From the cell containing the given text, extract its center point as (X, Y) coordinate. 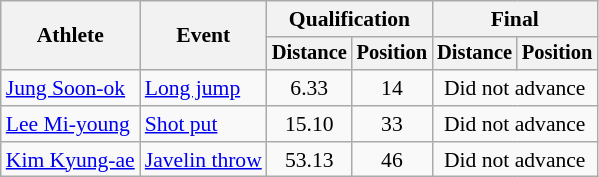
Lee Mi-young (70, 124)
33 (392, 124)
Jung Soon-ok (70, 88)
6.33 (310, 88)
Final (514, 19)
Qualification (350, 19)
15.10 (310, 124)
14 (392, 88)
Shot put (204, 124)
Event (204, 36)
Long jump (204, 88)
Athlete (70, 36)
